Detect which cell encompasses the target text, then output its (x, y) center coordinate. 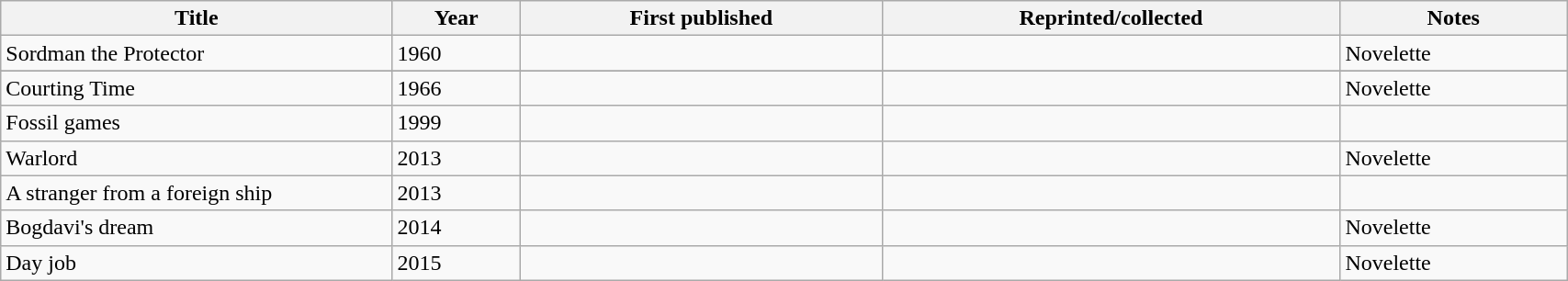
2014 (457, 228)
1960 (457, 53)
First published (702, 18)
1999 (457, 123)
2015 (457, 263)
Day job (197, 263)
Title (197, 18)
Reprinted/collected (1111, 18)
Courting Time (197, 88)
Sordman the Protector (197, 53)
Warlord (197, 158)
Fossil games (197, 123)
Year (457, 18)
Notes (1453, 18)
A stranger from a foreign ship (197, 193)
1966 (457, 88)
Bogdavi's dream (197, 228)
